Determine the [x, y] coordinate at the center of the cell enclosing the given text.  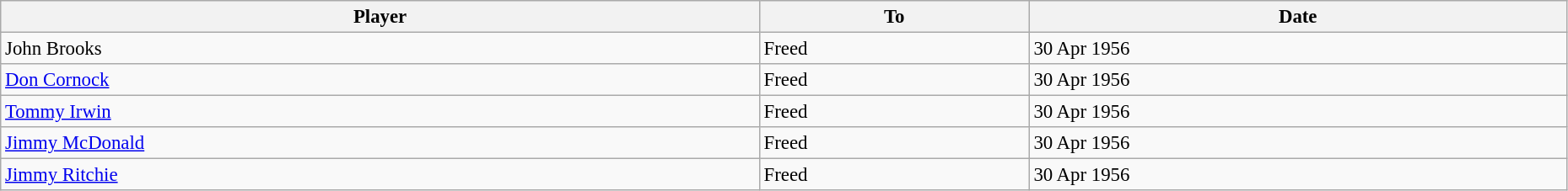
Player [380, 17]
Tommy Irwin [380, 112]
Jimmy McDonald [380, 143]
John Brooks [380, 49]
To [894, 17]
Date [1297, 17]
Don Cornock [380, 80]
Jimmy Ritchie [380, 175]
